Find where the given text appears and provide that cell's center as [x, y] coordinate. 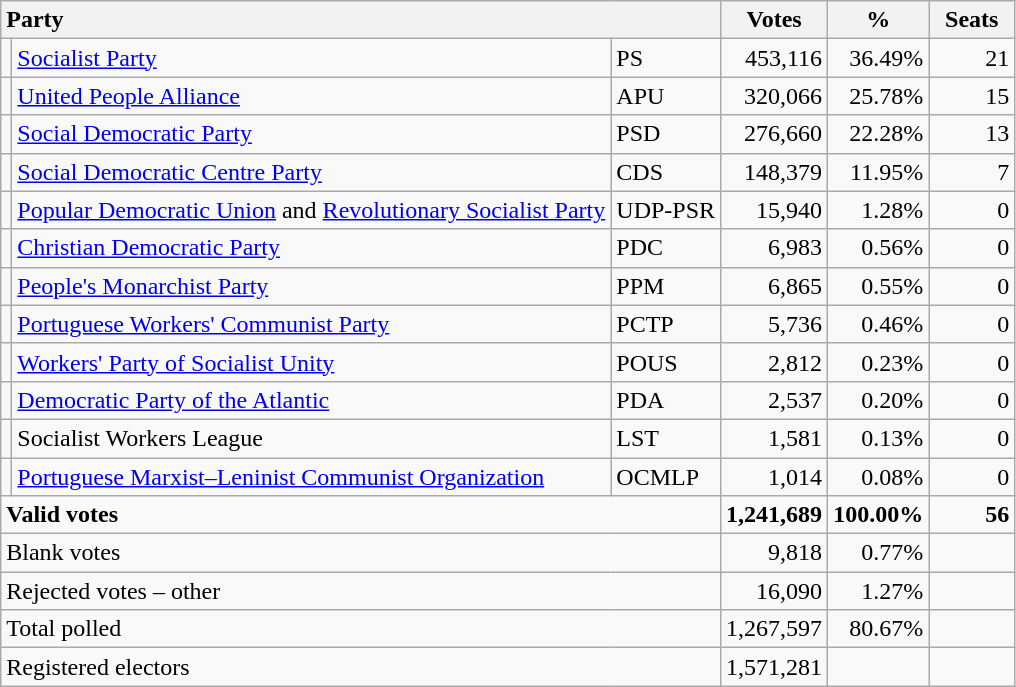
6,983 [774, 248]
People's Monarchist Party [312, 286]
100.00% [878, 515]
Seats [972, 20]
25.78% [878, 96]
0.55% [878, 286]
Popular Democratic Union and Revolutionary Socialist Party [312, 210]
36.49% [878, 58]
Portuguese Workers' Communist Party [312, 324]
PDA [666, 400]
LST [666, 438]
2,812 [774, 362]
16,090 [774, 591]
PS [666, 58]
UDP-PSR [666, 210]
PDC [666, 248]
453,116 [774, 58]
0.46% [878, 324]
22.28% [878, 134]
148,379 [774, 172]
Social Democratic Centre Party [312, 172]
5,736 [774, 324]
0.56% [878, 248]
Registered electors [361, 667]
0.08% [878, 477]
1.28% [878, 210]
Valid votes [361, 515]
0.20% [878, 400]
PSD [666, 134]
APU [666, 96]
80.67% [878, 629]
Democratic Party of the Atlantic [312, 400]
Total polled [361, 629]
276,660 [774, 134]
POUS [666, 362]
320,066 [774, 96]
1,581 [774, 438]
PPM [666, 286]
11.95% [878, 172]
1,241,689 [774, 515]
Portuguese Marxist–Leninist Communist Organization [312, 477]
6,865 [774, 286]
Blank votes [361, 553]
Votes [774, 20]
Social Democratic Party [312, 134]
Christian Democratic Party [312, 248]
OCMLP [666, 477]
United People Alliance [312, 96]
0.13% [878, 438]
Workers' Party of Socialist Unity [312, 362]
15 [972, 96]
Rejected votes – other [361, 591]
1,267,597 [774, 629]
13 [972, 134]
15,940 [774, 210]
PCTP [666, 324]
21 [972, 58]
Socialist Workers League [312, 438]
0.77% [878, 553]
1.27% [878, 591]
56 [972, 515]
% [878, 20]
CDS [666, 172]
Socialist Party [312, 58]
9,818 [774, 553]
0.23% [878, 362]
2,537 [774, 400]
1,571,281 [774, 667]
1,014 [774, 477]
7 [972, 172]
Party [361, 20]
